Locate the cell with the specified text and output its (x, y) center coordinate. 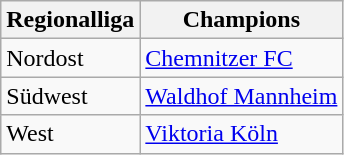
Südwest (70, 96)
West (70, 134)
Regionalliga (70, 20)
Champions (242, 20)
Viktoria Köln (242, 134)
Nordost (70, 58)
Waldhof Mannheim (242, 96)
Chemnitzer FC (242, 58)
